Capture the cell that displays the provided text and extract its (X, Y) central coordinate. 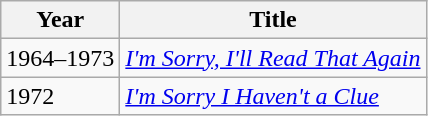
Title (273, 20)
1972 (60, 96)
1964–1973 (60, 58)
I'm Sorry, I'll Read That Again (273, 58)
Year (60, 20)
I'm Sorry I Haven't a Clue (273, 96)
